Identify which cell holds the provided text, then report its [x, y] central coordinate. 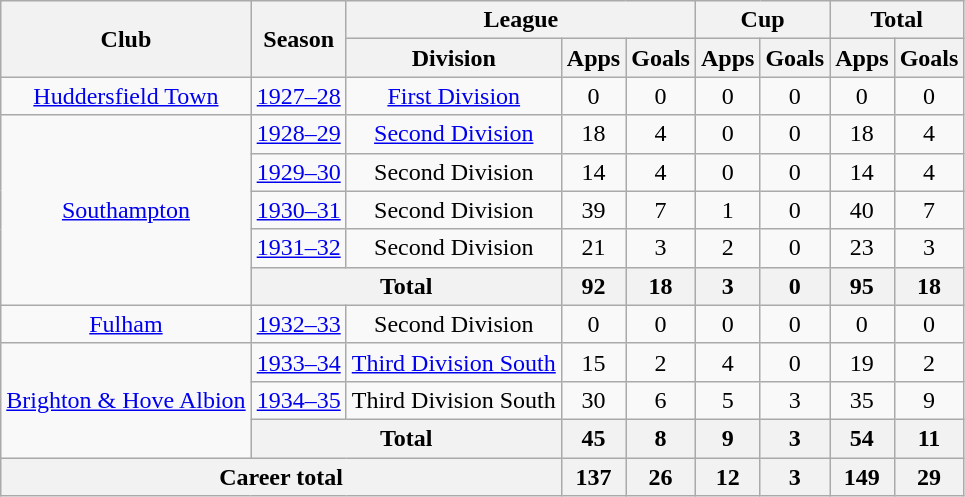
Club [126, 39]
29 [929, 477]
30 [593, 400]
137 [593, 477]
149 [862, 477]
Cup [762, 20]
95 [862, 286]
39 [593, 210]
1932–33 [298, 324]
1928–29 [298, 134]
League [520, 20]
12 [727, 477]
Season [298, 39]
1929–30 [298, 172]
Fulham [126, 324]
Brighton & Hove Albion [126, 400]
1934–35 [298, 400]
35 [862, 400]
1930–31 [298, 210]
1933–34 [298, 362]
21 [593, 248]
5 [727, 400]
15 [593, 362]
First Division [454, 96]
1931–32 [298, 248]
40 [862, 210]
Huddersfield Town [126, 96]
1 [727, 210]
23 [862, 248]
8 [661, 438]
1927–28 [298, 96]
Southampton [126, 210]
Division [454, 58]
11 [929, 438]
Career total [282, 477]
19 [862, 362]
6 [661, 400]
26 [661, 477]
92 [593, 286]
45 [593, 438]
54 [862, 438]
